For the text-containing cell, return its midpoint in (X, Y) coordinate format. 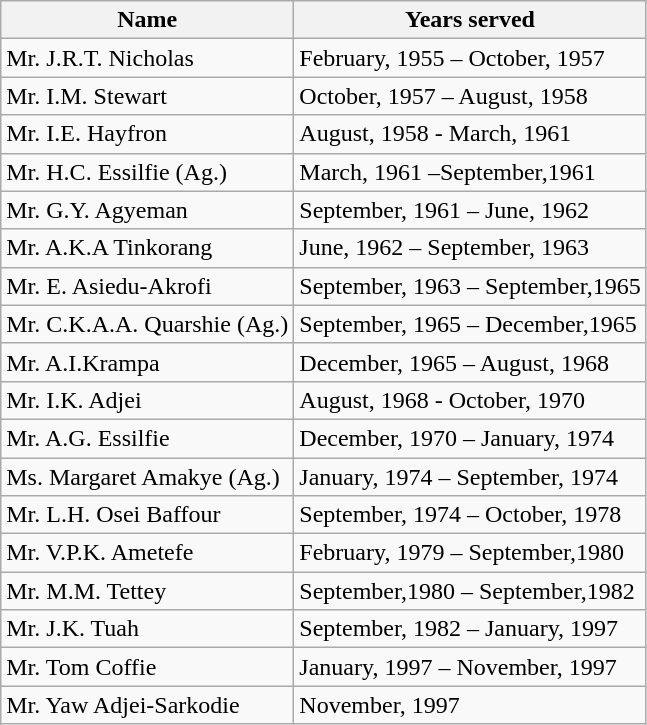
March, 1961 –September,1961 (470, 172)
September, 1965 – December,1965 (470, 324)
Mr. H.C. Essilfie (Ag.) (148, 172)
October, 1957 – August, 1958 (470, 96)
Mr. A.K.A Tinkorang (148, 248)
Mr. I.M. Stewart (148, 96)
Mr. J.R.T. Nicholas (148, 58)
Mr. C.K.A.A. Quarshie (Ag.) (148, 324)
Mr. G.Y. Agyeman (148, 210)
September, 1974 – October, 1978 (470, 515)
Mr. J.K. Tuah (148, 629)
Mr. V.P.K. Ametefe (148, 553)
Mr. I.K. Adjei (148, 400)
February, 1955 – October, 1957 (470, 58)
January, 1997 – November, 1997 (470, 667)
August, 1968 - October, 1970 (470, 400)
September, 1961 – June, 1962 (470, 210)
Mr. Tom Coffie (148, 667)
December, 1965 – August, 1968 (470, 362)
Name (148, 20)
Mr. A.G. Essilfie (148, 438)
September, 1963 – September,1965 (470, 286)
September,1980 – September,1982 (470, 591)
January, 1974 – September, 1974 (470, 477)
Mr. A.I.Krampa (148, 362)
Years served (470, 20)
November, 1997 (470, 705)
September, 1982 – January, 1997 (470, 629)
Mr. I.E. Hayfron (148, 134)
February, 1979 – September,1980 (470, 553)
Mr. Yaw Adjei-Sarkodie (148, 705)
August, 1958 - March, 1961 (470, 134)
June, 1962 – September, 1963 (470, 248)
Mr. E. Asiedu-Akrofi (148, 286)
Mr. L.H. Osei Baffour (148, 515)
Ms. Margaret Amakye (Ag.) (148, 477)
December, 1970 – January, 1974 (470, 438)
Mr. M.M. Tettey (148, 591)
